Locate the cell with the specified text and output its [X, Y] center coordinate. 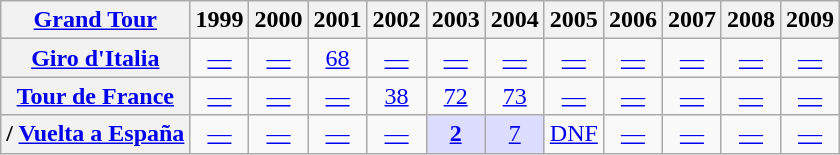
DNF [574, 134]
68 [338, 58]
2002 [396, 20]
2005 [574, 20]
1999 [220, 20]
2009 [810, 20]
2004 [514, 20]
Giro d'Italia [96, 58]
2001 [338, 20]
2007 [692, 20]
73 [514, 96]
2000 [278, 20]
2 [456, 134]
7 [514, 134]
2006 [632, 20]
/ Vuelta a España [96, 134]
Tour de France [96, 96]
72 [456, 96]
Grand Tour [96, 20]
2003 [456, 20]
2008 [750, 20]
38 [396, 96]
